For the text-containing cell, return its midpoint in [x, y] coordinate format. 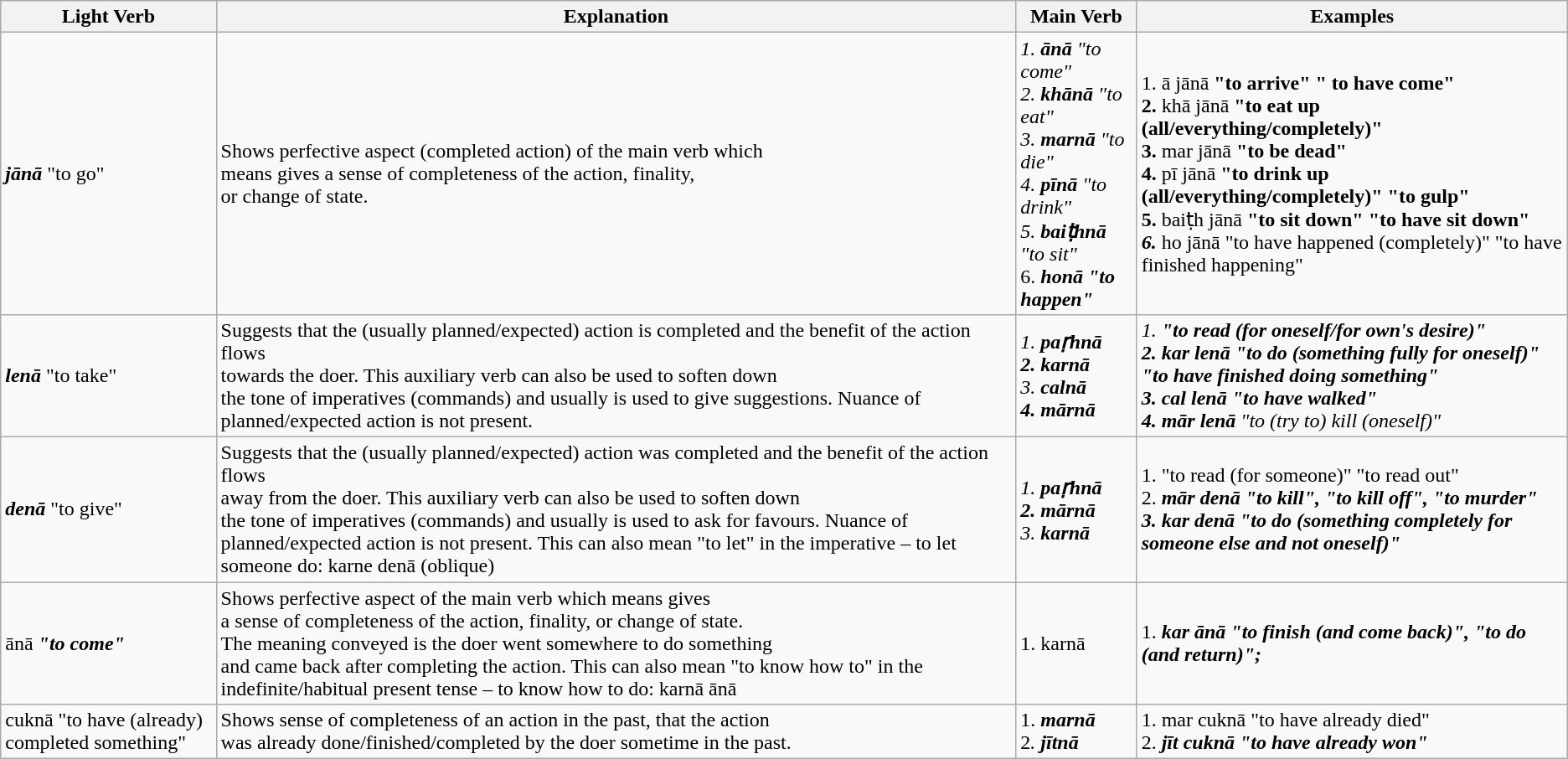
Light Verb [109, 17]
denā "to give" [109, 509]
1. karnā [1076, 643]
1. paṛhnā2. karnā3. calnā4. mārnā [1076, 375]
1. marnā2. jītnā [1076, 732]
1. ānā "to come"2. khānā "to eat"3. marnā "to die"4. pīnā "to drink"5. baiṭhnā "to sit"6. honā "to happen" [1076, 174]
1. mar cuknā "to have already died"2. jīt cuknā "to have already won" [1352, 732]
ānā "to come" [109, 643]
1. paṛhnā2. mārnā3. karnā [1076, 509]
Main Verb [1076, 17]
Shows sense of completeness of an action in the past, that the actionwas already done/finished/completed by the doer sometime in the past. [616, 732]
cuknā "to have (already) completed something" [109, 732]
lenā "to take" [109, 375]
jānā "to go" [109, 174]
Explanation [616, 17]
1. kar ānā "to finish (and come back)", "to do (and return)"; [1352, 643]
Examples [1352, 17]
Shows perfective aspect (completed action) of the main verb whichmeans gives a sense of completeness of the action, finality,or change of state. [616, 174]
